Return the (X, Y) coordinate for the center point of the cell that contains the specified text.  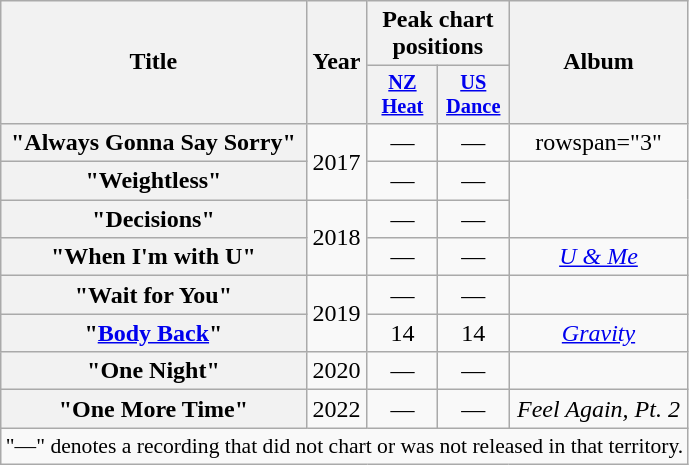
Year (336, 62)
"When I'm with U" (154, 257)
2020 (336, 371)
2019 (336, 314)
2018 (336, 238)
Gravity (599, 333)
"Always Gonna Say Sorry" (154, 142)
U & Me (599, 257)
2017 (336, 161)
"One More Time" (154, 409)
Title (154, 62)
US Dance (474, 95)
Feel Again, Pt. 2 (599, 409)
Peak chart positions (438, 34)
"Decisions" (154, 219)
2022 (336, 409)
"Wait for You" (154, 295)
"Body Back" (154, 333)
rowspan="3" (599, 142)
Album (599, 62)
"One Night" (154, 371)
"Weightless" (154, 181)
"—" denotes a recording that did not chart or was not released in that territory. (345, 446)
NZ Heat (402, 95)
